For the text-containing cell, return its midpoint in [X, Y] coordinate format. 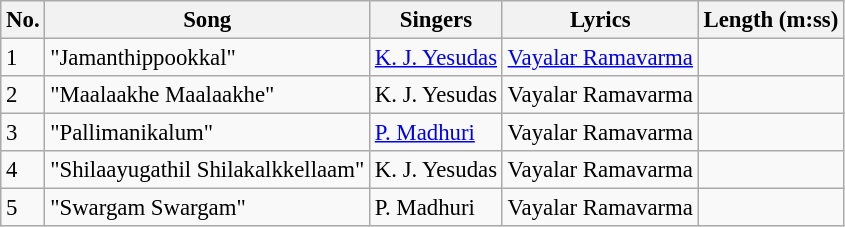
"Swargam Swargam" [208, 208]
Lyrics [600, 20]
4 [23, 170]
"Maalaakhe Maalaakhe" [208, 95]
No. [23, 20]
Song [208, 20]
5 [23, 208]
1 [23, 58]
Singers [436, 20]
Length (m:ss) [770, 20]
"Jamanthippookkal" [208, 58]
"Pallimanikalum" [208, 133]
3 [23, 133]
"Shilaayugathil Shilakalkkellaam" [208, 170]
2 [23, 95]
